Detect which cell encompasses the target text, then output its [x, y] center coordinate. 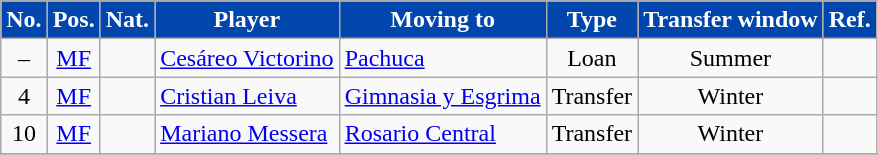
Cristian Leiva [247, 96]
Pos. [74, 20]
Gimnasia y Esgrima [442, 96]
10 [24, 134]
No. [24, 20]
Nat. [127, 20]
Loan [592, 58]
Pachuca [442, 58]
Moving to [442, 20]
Mariano Messera [247, 134]
4 [24, 96]
Cesáreo Victorino [247, 58]
Transfer window [731, 20]
Type [592, 20]
– [24, 58]
Summer [731, 58]
Rosario Central [442, 134]
Player [247, 20]
Ref. [850, 20]
